For the text-containing cell, return its midpoint in [X, Y] coordinate format. 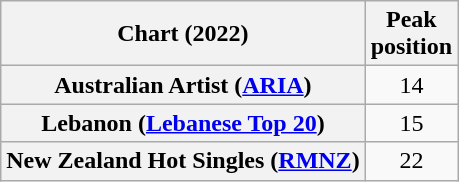
New Zealand Hot Singles (RMNZ) [183, 161]
15 [411, 123]
Chart (2022) [183, 34]
Australian Artist (ARIA) [183, 85]
14 [411, 85]
Lebanon (Lebanese Top 20) [183, 123]
22 [411, 161]
Peakposition [411, 34]
